Extract the [x, y] coordinate from the center of the cell holding the provided text.  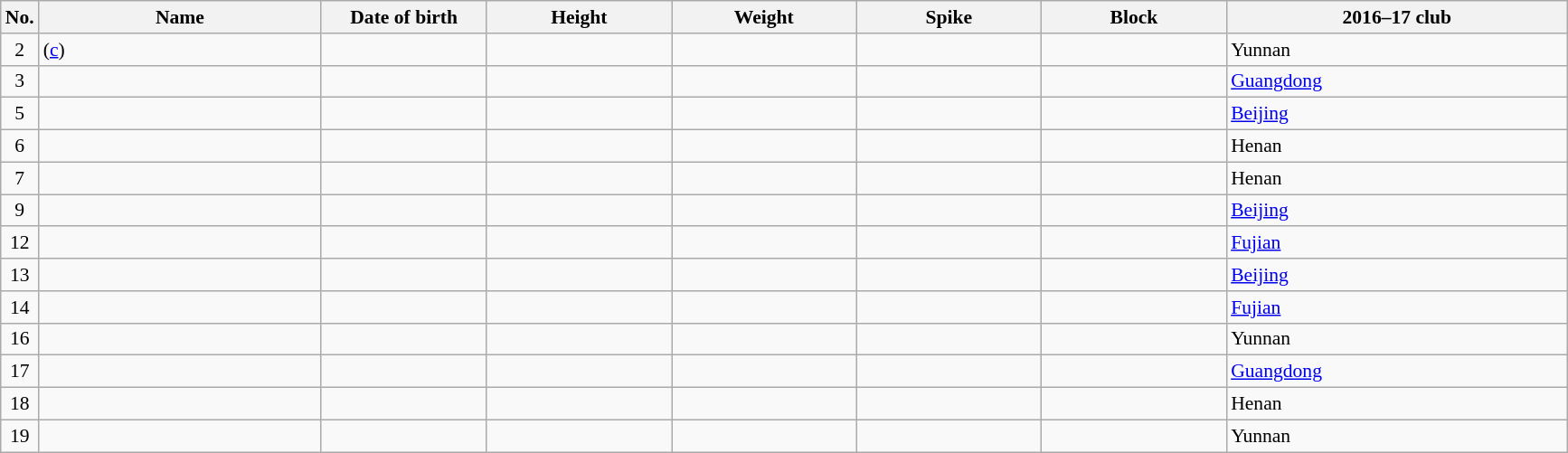
6 [20, 146]
Spike [949, 17]
19 [20, 436]
No. [20, 17]
(c) [181, 50]
13 [20, 275]
Name [181, 17]
9 [20, 211]
5 [20, 114]
18 [20, 404]
12 [20, 243]
3 [20, 81]
7 [20, 178]
Date of birth [403, 17]
Height [579, 17]
Weight [765, 17]
16 [20, 339]
Block [1134, 17]
17 [20, 372]
2016–17 club [1396, 17]
2 [20, 50]
14 [20, 307]
